Provide the (x, y) coordinate of the cell's center where the given text is located.  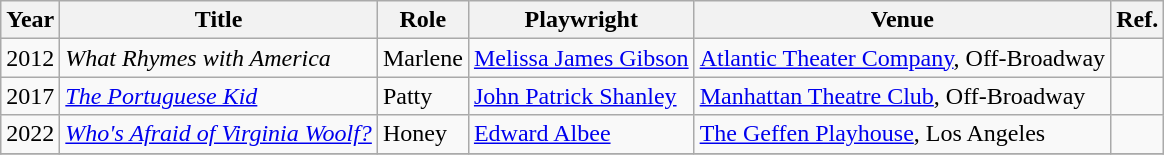
What Rhymes with America (219, 58)
Playwright (581, 20)
Atlantic Theater Company, Off-Broadway (902, 58)
2017 (30, 96)
2022 (30, 134)
Venue (902, 20)
2012 (30, 58)
Who's Afraid of Virginia Woolf? (219, 134)
Melissa James Gibson (581, 58)
Honey (422, 134)
Role (422, 20)
Patty (422, 96)
Year (30, 20)
John Patrick Shanley (581, 96)
Manhattan Theatre Club, Off-Broadway (902, 96)
The Geffen Playhouse, Los Angeles (902, 134)
Edward Albee (581, 134)
Title (219, 20)
The Portuguese Kid (219, 96)
Ref. (1138, 20)
Marlene (422, 58)
